From the cell containing the given text, extract its center point as (X, Y) coordinate. 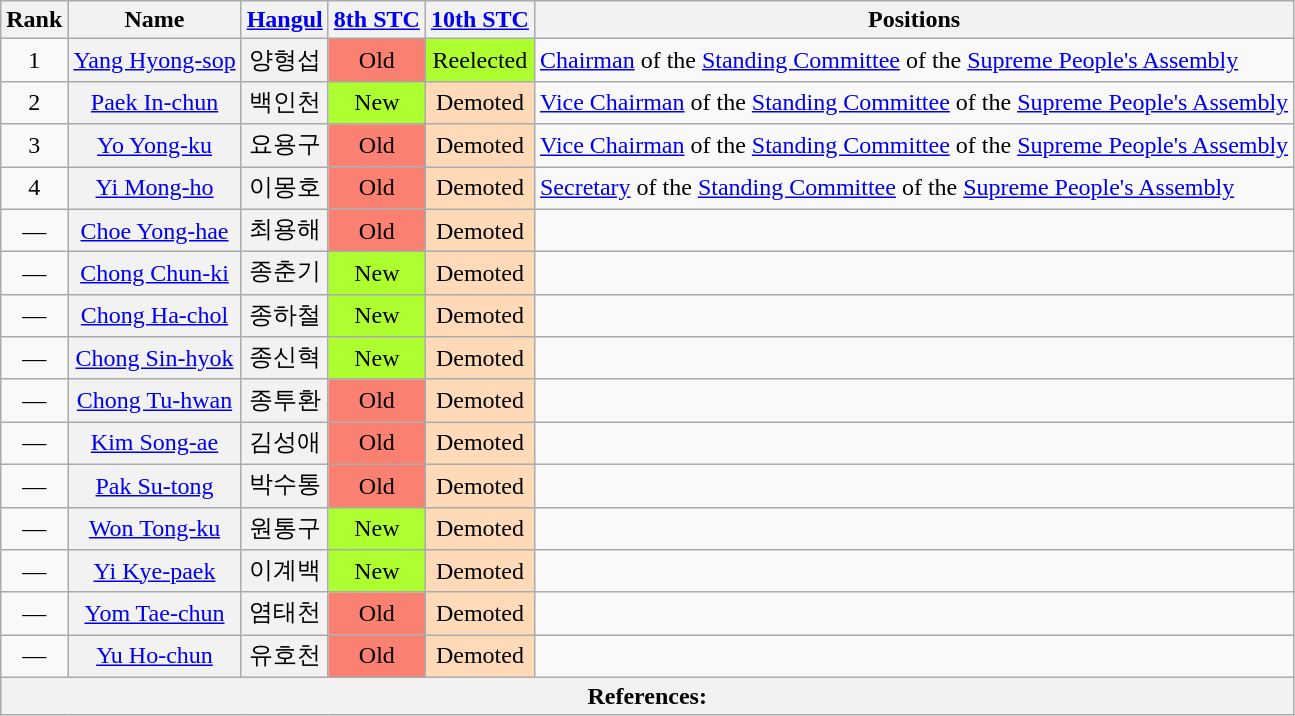
Chong Tu-hwan (154, 400)
Paek In-chun (154, 102)
Positions (914, 20)
10th STC (480, 20)
Name (154, 20)
양형섭 (284, 60)
Yom Tae-chun (154, 614)
2 (34, 102)
원통구 (284, 528)
Choe Yong-hae (154, 230)
Yang Hyong-sop (154, 60)
Chong Chun-ki (154, 274)
1 (34, 60)
References: (648, 696)
최용해 (284, 230)
Secretary of the Standing Committee of the Supreme People's Assembly (914, 188)
Hangul (284, 20)
Yi Kye-paek (154, 572)
Reelected (480, 60)
Rank (34, 20)
백인천 (284, 102)
요용구 (284, 146)
Chong Ha-chol (154, 316)
Chairman of the Standing Committee of the Supreme People's Assembly (914, 60)
종하철 (284, 316)
박수통 (284, 486)
유호천 (284, 656)
8th STC (376, 20)
종춘기 (284, 274)
Yo Yong-ku (154, 146)
Pak Su-tong (154, 486)
이계백 (284, 572)
Yu Ho-chun (154, 656)
이몽호 (284, 188)
3 (34, 146)
종투환 (284, 400)
Won Tong-ku (154, 528)
4 (34, 188)
종신혁 (284, 358)
염태천 (284, 614)
Yi Mong-ho (154, 188)
Kim Song-ae (154, 444)
Chong Sin-hyok (154, 358)
김성애 (284, 444)
